Locate the cell with the specified text and output its (X, Y) center coordinate. 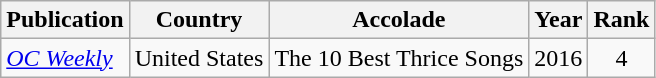
Rank (622, 20)
4 (622, 58)
Publication (65, 20)
The 10 Best Thrice Songs (399, 58)
Year (558, 20)
2016 (558, 58)
Country (199, 20)
OC Weekly (65, 58)
Accolade (399, 20)
United States (199, 58)
